Return the [X, Y] coordinate for the center point of the cell that contains the specified text.  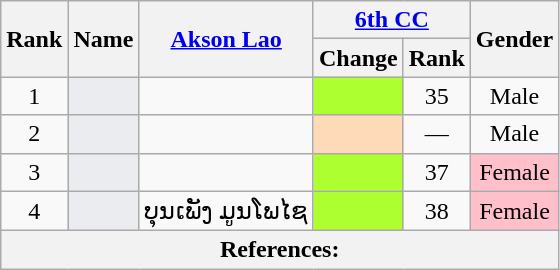
References: [280, 250]
38 [436, 211]
6th CC [392, 20]
— [436, 134]
Change [358, 58]
4 [34, 211]
Akson Lao [226, 39]
2 [34, 134]
1 [34, 96]
ບຸນເພັງ ມູນໂພໄຊ [226, 211]
35 [436, 96]
37 [436, 172]
3 [34, 172]
Gender [514, 39]
Name [104, 39]
